Extract the [x, y] coordinate from the center of the cell holding the provided text.  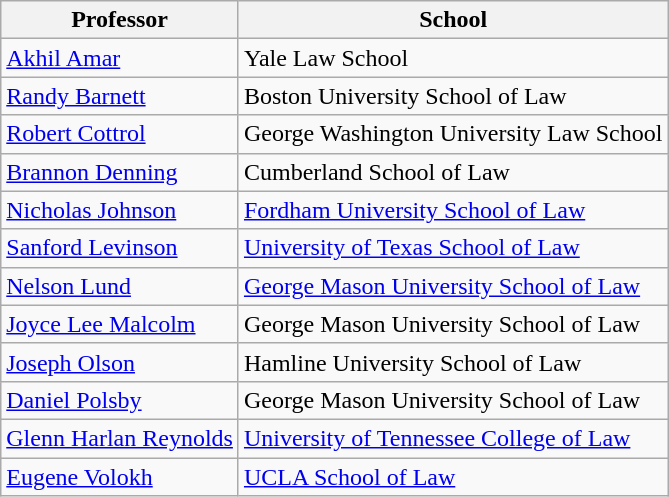
Fordham University School of Law [453, 210]
Daniel Polsby [120, 400]
Professor [120, 20]
Yale Law School [453, 58]
George Washington University Law School [453, 134]
Robert Cottrol [120, 134]
Glenn Harlan Reynolds [120, 438]
Randy Barnett [120, 96]
UCLA School of Law [453, 477]
Joyce Lee Malcolm [120, 324]
Nelson Lund [120, 286]
University of Texas School of Law [453, 248]
Boston University School of Law [453, 96]
Akhil Amar [120, 58]
Nicholas Johnson [120, 210]
Hamline University School of Law [453, 362]
Brannon Denning [120, 172]
Eugene Volokh [120, 477]
School [453, 20]
Joseph Olson [120, 362]
University of Tennessee College of Law [453, 438]
Cumberland School of Law [453, 172]
Sanford Levinson [120, 248]
